Detect which cell encompasses the target text, then output its [X, Y] center coordinate. 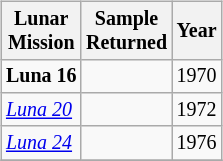
Luna 24 [41, 142]
LunarMission [41, 30]
1970 [196, 76]
Luna 20 [41, 110]
1972 [196, 110]
Luna 16 [41, 76]
Year [196, 30]
SampleReturned [126, 30]
1976 [196, 142]
